Search for the cell housing the specified text and yield its [x, y] center coordinate. 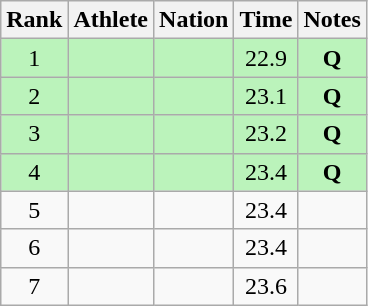
2 [34, 96]
7 [34, 286]
Time [266, 20]
22.9 [266, 58]
23.6 [266, 286]
3 [34, 134]
6 [34, 248]
Nation [194, 20]
1 [34, 58]
Notes [332, 20]
5 [34, 210]
23.1 [266, 96]
Athlete [111, 20]
Rank [34, 20]
4 [34, 172]
23.2 [266, 134]
